Provide the [X, Y] coordinate of the cell's center where the given text is located.  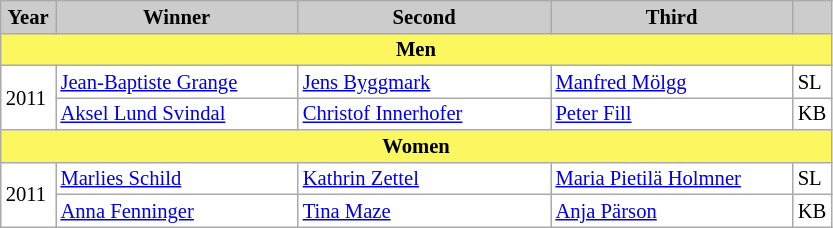
Anna Fenninger [177, 210]
Jens Byggmark [424, 81]
Year [28, 16]
Peter Fill [671, 113]
Second [424, 16]
Tina Maze [424, 210]
Anja Pärson [671, 210]
Kathrin Zettel [424, 178]
Jean-Baptiste Grange [177, 81]
Third [671, 16]
Maria Pietilä Holmner [671, 178]
Women [416, 146]
Winner [177, 16]
Men [416, 49]
Manfred Mölgg [671, 81]
Aksel Lund Svindal [177, 113]
Marlies Schild [177, 178]
Christof Innerhofer [424, 113]
